Find where the given text appears and provide that cell's center as [X, Y] coordinate. 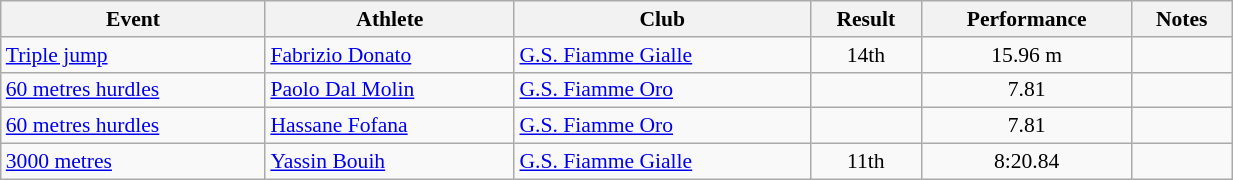
8:20.84 [1027, 162]
Performance [1027, 19]
14th [866, 55]
Result [866, 19]
15.96 m [1027, 55]
Athlete [390, 19]
Yassin Bouih [390, 162]
Hassane Fofana [390, 126]
Triple jump [134, 55]
Paolo Dal Molin [390, 90]
Fabrizio Donato [390, 55]
11th [866, 162]
Club [662, 19]
Notes [1182, 19]
3000 metres [134, 162]
Event [134, 19]
